Return the [X, Y] coordinate for the center point of the cell that contains the specified text.  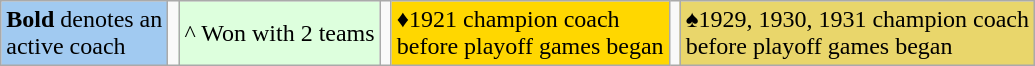
♦1921 champion coachbefore playoff games began [530, 34]
Bold denotes an active coach [84, 34]
♠1929, 1930, 1931 champion coachbefore playoff games began [857, 34]
^ Won with 2 teams [280, 34]
